From the cell containing the given text, extract its center point as [x, y] coordinate. 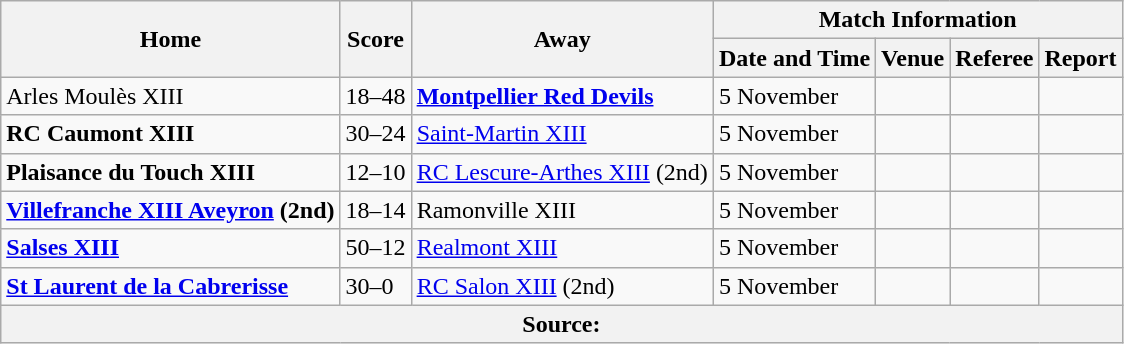
Score [376, 39]
Villefranche XIII Aveyron (2nd) [170, 210]
18–14 [376, 210]
Date and Time [794, 58]
30–0 [376, 286]
RC Salon XIII (2nd) [562, 286]
Plaisance du Touch XIII [170, 172]
RC Caumont XIII [170, 134]
RC Lescure-Arthes XIII (2nd) [562, 172]
Ramonville XIII [562, 210]
30–24 [376, 134]
Arles Moulès XIII [170, 96]
Source: [562, 324]
Salses XIII [170, 248]
Venue [913, 58]
Away [562, 39]
Referee [994, 58]
Home [170, 39]
50–12 [376, 248]
Report [1080, 58]
18–48 [376, 96]
Montpellier Red Devils [562, 96]
12–10 [376, 172]
St Laurent de la Cabrerisse [170, 286]
Realmont XIII [562, 248]
Match Information [918, 20]
Saint-Martin XIII [562, 134]
